Determine the (x, y) coordinate at the center of the cell enclosing the given text.  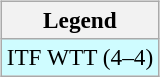
ITF WTT (4–4) (80, 57)
Legend (80, 20)
